Scan for the cell matching the given text and deliver its (x, y) coordinate at center. 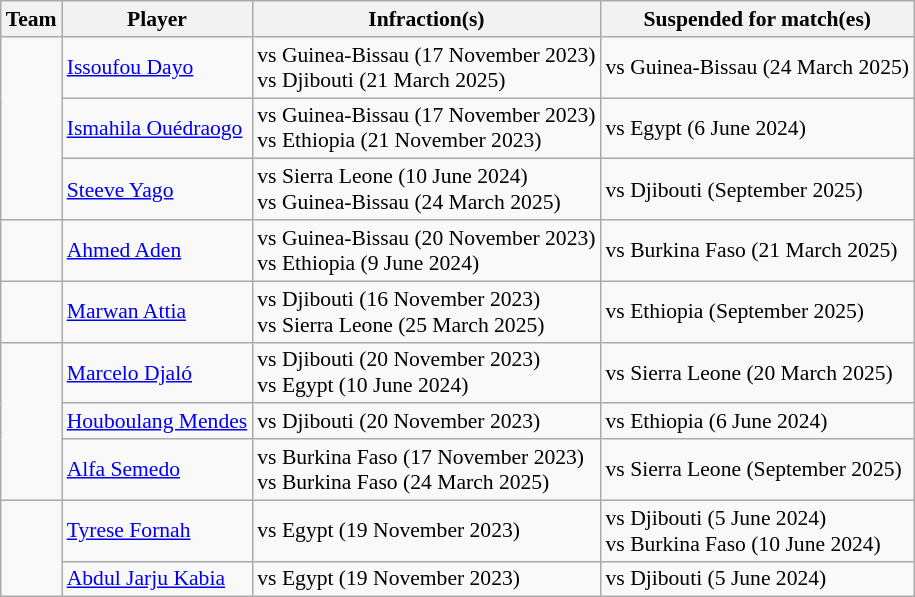
vs Sierra Leone (10 June 2024) vs Guinea-Bissau (24 March 2025) (426, 190)
vs Sierra Leone (September 2025) (758, 470)
vs Djibouti (16 November 2023) vs Sierra Leone (25 March 2025) (426, 312)
vs Egypt (6 June 2024) (758, 128)
Suspended for match(es) (758, 19)
vs Djibouti (20 November 2023) vs Egypt (10 June 2024) (426, 372)
vs Guinea-Bissau (17 November 2023) vs Ethiopia (21 November 2023) (426, 128)
Steeve Yago (158, 190)
Alfa Semedo (158, 470)
Player (158, 19)
Issoufou Dayo (158, 68)
Ismahila Ouédraogo (158, 128)
Tyrese Fornah (158, 530)
vs Ethiopia (6 June 2024) (758, 422)
vs Burkina Faso (17 November 2023) vs Burkina Faso (24 March 2025) (426, 470)
vs Djibouti (5 June 2024)vs Burkina Faso (10 June 2024) (758, 530)
vs Guinea-Bissau (17 November 2023) vs Djibouti (21 March 2025) (426, 68)
vs Djibouti (5 June 2024) (758, 579)
vs Guinea-Bissau (24 March 2025) (758, 68)
vs Burkina Faso (21 March 2025) (758, 250)
Ahmed Aden (158, 250)
vs Sierra Leone (20 March 2025) (758, 372)
Abdul Jarju Kabia (158, 579)
vs Guinea-Bissau (20 November 2023) vs Ethiopia (9 June 2024) (426, 250)
Marcelo Djaló (158, 372)
Marwan Attia (158, 312)
vs Ethiopia (September 2025) (758, 312)
vs Djibouti (September 2025) (758, 190)
Team (32, 19)
vs Djibouti (20 November 2023) (426, 422)
Infraction(s) (426, 19)
Houboulang Mendes (158, 422)
